Scan for the cell matching the given text and deliver its (x, y) coordinate at center. 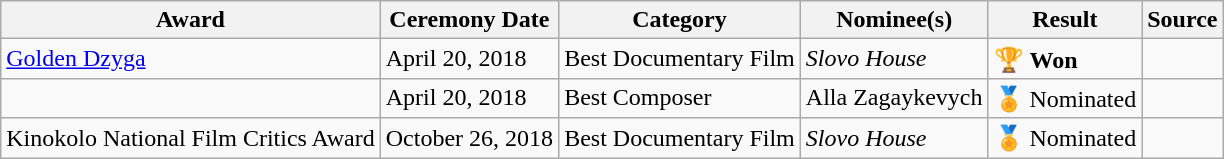
🏆 Won (1065, 59)
Golden Dzyga (191, 59)
Nominee(s) (894, 20)
Alla Zagaykevych (894, 98)
Best Composer (680, 98)
Source (1182, 20)
Category (680, 20)
Result (1065, 20)
October 26, 2018 (469, 138)
Kinokolo National Film Critics Award (191, 138)
Award (191, 20)
Ceremony Date (469, 20)
